Pinpoint the cell where the given text exists, returning its (x, y) midpoint coordinate. 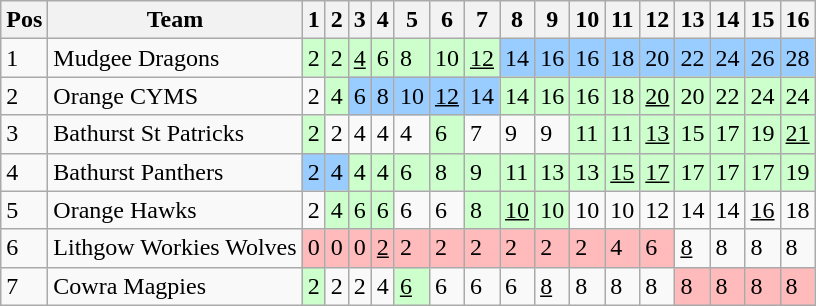
Bathurst St Patricks (175, 134)
Lithgow Workies Wolves (175, 248)
21 (798, 134)
Pos (24, 20)
Orange CYMS (175, 96)
26 (762, 58)
Team (175, 20)
Mudgee Dragons (175, 58)
Orange Hawks (175, 210)
Cowra Magpies (175, 286)
28 (798, 58)
Bathurst Panthers (175, 172)
